Determine the (x, y) coordinate at the center of the cell enclosing the given text.  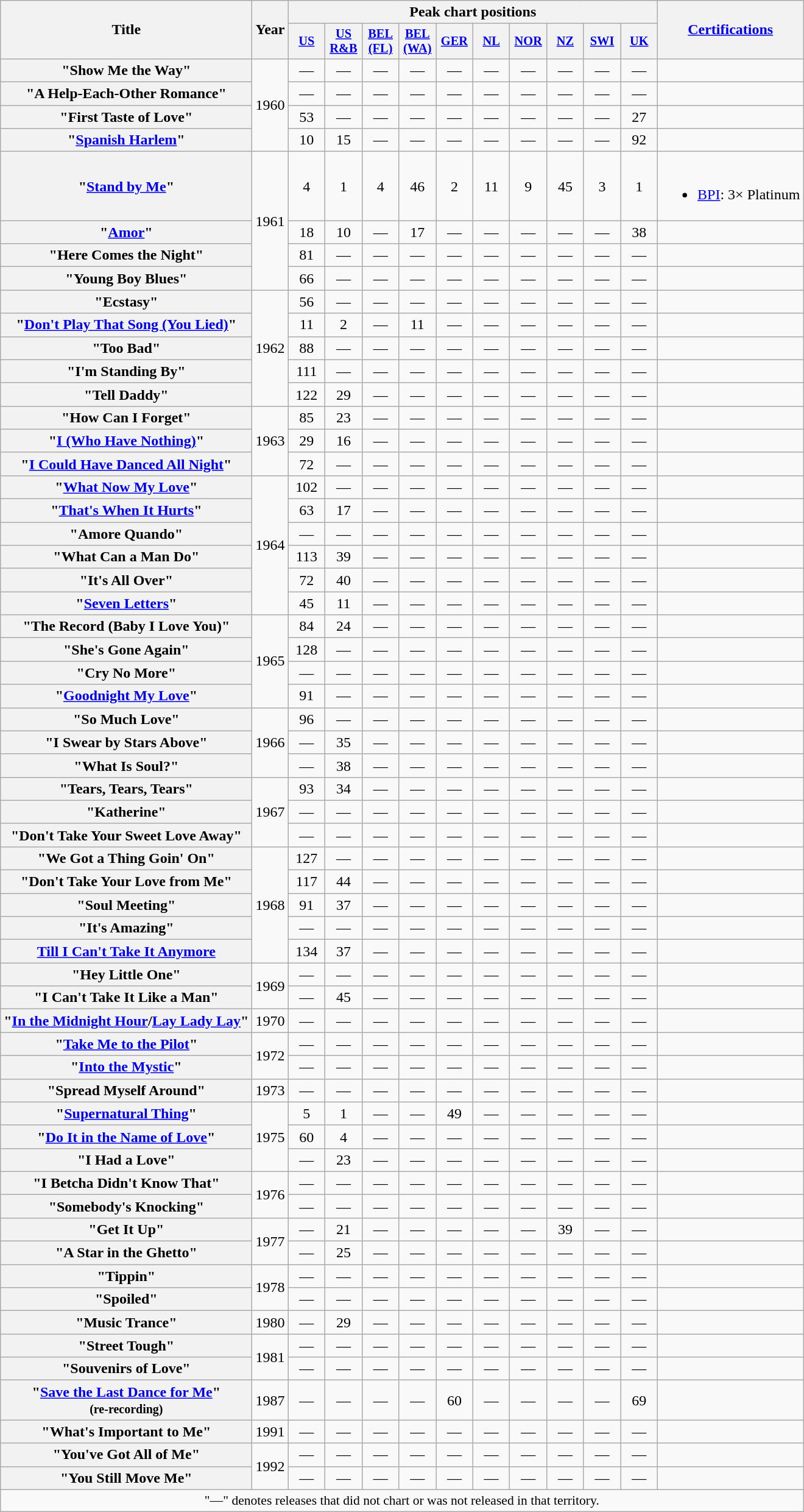
96 (307, 719)
"—" denotes releases that did not chart or was not released in that territory. (402, 1500)
"How Can I Forget" (127, 417)
81 (307, 255)
113 (307, 557)
134 (307, 951)
1991 (270, 1432)
1976 (270, 1194)
"The Record (Baby I Love You)" (127, 626)
1980 (270, 1322)
1964 (270, 545)
"Take Me to the Pilot" (127, 1044)
1978 (270, 1288)
NZ (565, 41)
63 (307, 511)
92 (640, 140)
1969 (270, 986)
1962 (270, 348)
NOR (529, 41)
"I Can't Take It Like a Man" (127, 998)
BEL(WA) (418, 41)
"Tell Daddy" (127, 394)
Peak chart positions (473, 12)
111 (307, 371)
"What Is Soul?" (127, 765)
"Goodnight My Love" (127, 696)
"I Betcha Didn't Know That" (127, 1183)
"A Star in the Ghetto" (127, 1253)
1992 (270, 1466)
127 (307, 858)
40 (344, 580)
"Amor" (127, 232)
US (307, 41)
USR&B (344, 41)
27 (640, 117)
"Ecstasy" (127, 302)
"Into the Mystic" (127, 1067)
"Too Bad" (127, 348)
117 (307, 882)
1961 (270, 221)
"Somebody's Knocking" (127, 1206)
"A Help-Each-Other Romance" (127, 94)
"Save the Last Dance for Me" (re-recording) (127, 1400)
1967 (270, 812)
Year (270, 30)
1975 (270, 1137)
Title (127, 30)
"I Swear by Stars Above" (127, 742)
"Seven Letters" (127, 603)
"I (Who Have Nothing)" (127, 441)
1960 (270, 105)
"Don't Take Your Love from Me" (127, 882)
"Amore Quando" (127, 534)
93 (307, 789)
3 (602, 186)
BEL(FL) (380, 41)
49 (454, 1113)
1987 (270, 1400)
"So Much Love" (127, 719)
9 (529, 186)
16 (344, 441)
NL (491, 41)
"Tears, Tears, Tears" (127, 789)
"We Got a Thing Goin' On" (127, 858)
25 (344, 1253)
"First Taste of Love" (127, 117)
1965 (270, 661)
102 (307, 487)
Certifications (731, 30)
"Spoiled" (127, 1299)
"Hey Little One" (127, 974)
"Young Boy Blues" (127, 279)
15 (344, 140)
1963 (270, 441)
1966 (270, 742)
"You've Got All of Me" (127, 1455)
35 (344, 742)
5 (307, 1113)
24 (344, 626)
"Don't Play That Song (You Lied)" (127, 325)
34 (344, 789)
"I Had a Love" (127, 1160)
"Get It Up" (127, 1229)
"In the Midnight Hour/Lay Lady Lay" (127, 1021)
56 (307, 302)
"It's All Over" (127, 580)
"That's When It Hurts" (127, 511)
1968 (270, 904)
"What's Important to Me" (127, 1432)
"Tippin" (127, 1276)
"Supernatural Thing" (127, 1113)
"Do It in the Name of Love" (127, 1137)
18 (307, 232)
"It's Amazing" (127, 928)
1977 (270, 1241)
46 (418, 186)
"Street Tough" (127, 1346)
"Katherine" (127, 812)
53 (307, 117)
122 (307, 394)
"I'm Standing By" (127, 371)
21 (344, 1229)
"Cry No More" (127, 673)
1973 (270, 1090)
"I Could Have Danced All Night" (127, 464)
84 (307, 626)
85 (307, 417)
44 (344, 882)
69 (640, 1400)
"Show Me the Way" (127, 70)
BPI: 3× Platinum (731, 186)
"Spread Myself Around" (127, 1090)
1981 (270, 1357)
GER (454, 41)
1970 (270, 1021)
"What Now My Love" (127, 487)
"Soul Meeting" (127, 905)
66 (307, 279)
"Stand by Me" (127, 186)
"What Can a Man Do" (127, 557)
"Here Comes the Night" (127, 255)
1972 (270, 1056)
88 (307, 348)
Till I Can't Take It Anymore (127, 951)
"Spanish Harlem" (127, 140)
"She's Gone Again" (127, 650)
UK (640, 41)
"Don't Take Your Sweet Love Away" (127, 835)
"Souvenirs of Love" (127, 1369)
"You Still Move Me" (127, 1478)
128 (307, 650)
SWI (602, 41)
"Music Trance" (127, 1322)
